Extract the [x, y] coordinate from the center of the cell holding the provided text.  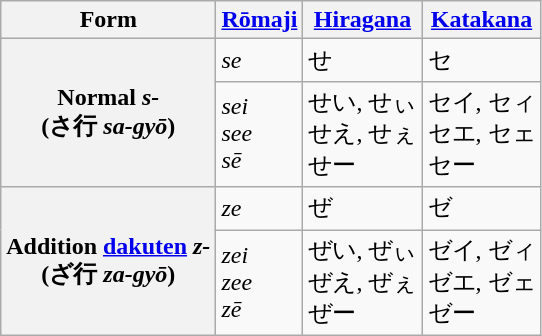
Hiragana [362, 20]
Normal s-(さ行 sa-gyō) [108, 113]
ze [260, 208]
se [260, 60]
セイ, セィセエ, セェセー [482, 134]
Rōmaji [260, 20]
Katakana [482, 20]
ぜい, ぜぃぜえ, ぜぇぜー [362, 283]
ぜ [362, 208]
Form [108, 20]
セ [482, 60]
seiseesē [260, 134]
Addition dakuten z-(ざ行 za-gyō) [108, 261]
ゼイ, ゼィゼエ, ゼェゼー [482, 283]
せ [362, 60]
せい, せぃせえ, せぇせー [362, 134]
ゼ [482, 208]
zeizeezē [260, 283]
